Return the [X, Y] coordinate for the center point of the cell that contains the specified text.  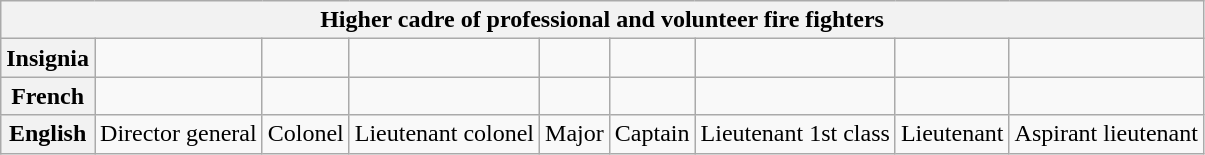
Major [575, 134]
Director general [179, 134]
French [48, 96]
Colonel [306, 134]
Lieutenant 1st class [795, 134]
Insignia [48, 58]
Lieutenant [952, 134]
Higher cadre of professional and volunteer fire fighters [602, 20]
Lieutenant colonel [444, 134]
Captain [652, 134]
English [48, 134]
Aspirant lieutenant [1106, 134]
